Search for the cell housing the specified text and yield its [x, y] center coordinate. 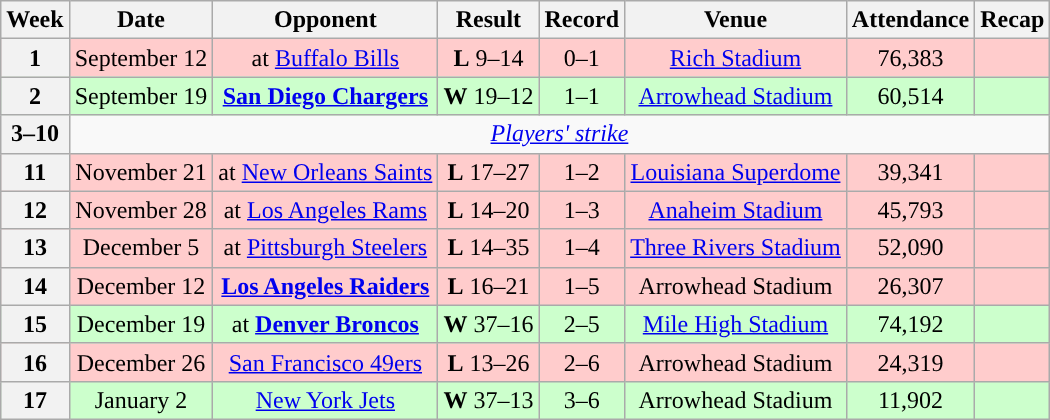
L 16–21 [488, 286]
14 [35, 286]
W 37–16 [488, 324]
15 [35, 324]
11,902 [910, 400]
52,090 [910, 248]
39,341 [910, 172]
Week [35, 20]
60,514 [910, 96]
13 [35, 248]
at Buffalo Bills [326, 58]
at Los Angeles Rams [326, 210]
L 17–27 [488, 172]
W 37–13 [488, 400]
26,307 [910, 286]
11 [35, 172]
17 [35, 400]
Rich Stadium [736, 58]
24,319 [910, 362]
2–6 [582, 362]
16 [35, 362]
1 [35, 58]
1–5 [582, 286]
Los Angeles Raiders [326, 286]
0–1 [582, 58]
12 [35, 210]
Anaheim Stadium [736, 210]
September 19 [141, 96]
December 12 [141, 286]
Players' strike [560, 134]
Venue [736, 20]
L 14–20 [488, 210]
W 19–12 [488, 96]
L 13–26 [488, 362]
2 [35, 96]
74,192 [910, 324]
Result [488, 20]
November 28 [141, 210]
Opponent [326, 20]
2–5 [582, 324]
3–10 [35, 134]
September 12 [141, 58]
L 9–14 [488, 58]
Recap [1012, 20]
1–2 [582, 172]
Mile High Stadium [736, 324]
November 21 [141, 172]
1–4 [582, 248]
December 26 [141, 362]
New York Jets [326, 400]
at New Orleans Saints [326, 172]
at Denver Broncos [326, 324]
45,793 [910, 210]
L 14–35 [488, 248]
Attendance [910, 20]
January 2 [141, 400]
1–1 [582, 96]
Louisiana Superdome [736, 172]
December 5 [141, 248]
at Pittsburgh Steelers [326, 248]
San Diego Chargers [326, 96]
Three Rivers Stadium [736, 248]
December 19 [141, 324]
76,383 [910, 58]
1–3 [582, 210]
San Francisco 49ers [326, 362]
Date [141, 20]
Record [582, 20]
3–6 [582, 400]
